Locate the cell with the specified text and output its (X, Y) center coordinate. 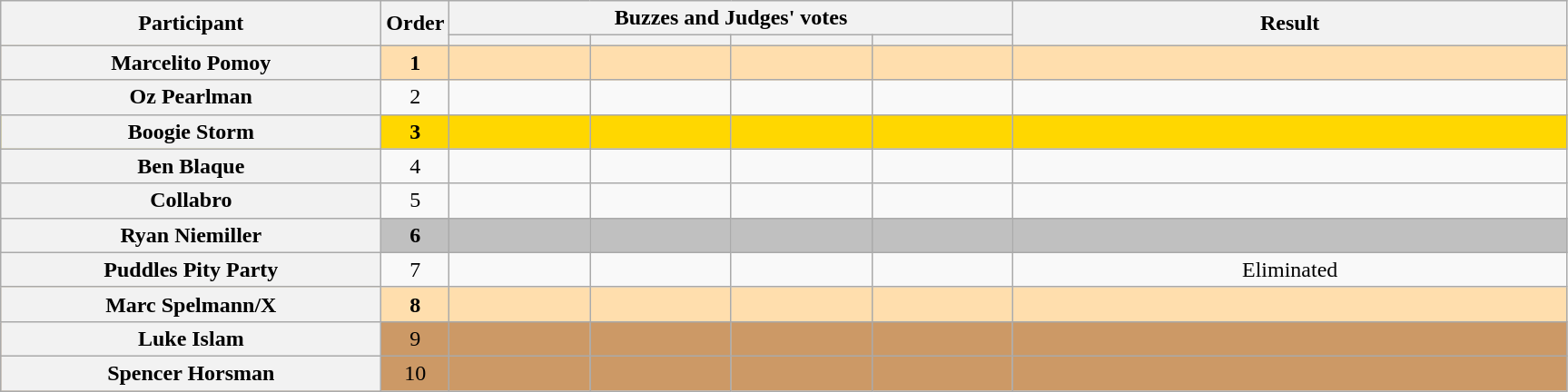
Marc Spelmann/X (191, 304)
Ben Blaque (191, 166)
Puddles Pity Party (191, 269)
4 (416, 166)
Participant (191, 24)
6 (416, 235)
Buzzes and Judges' votes (731, 18)
Boogie Storm (191, 132)
7 (416, 269)
1 (416, 63)
3 (416, 132)
Luke Islam (191, 338)
Marcelito Pomoy (191, 63)
Ryan Niemiller (191, 235)
Spencer Horsman (191, 373)
Collabro (191, 201)
Order (416, 24)
Oz Pearlman (191, 97)
9 (416, 338)
Result (1289, 24)
10 (416, 373)
Eliminated (1289, 269)
5 (416, 201)
8 (416, 304)
2 (416, 97)
